Determine the (X, Y) coordinate at the center of the cell enclosing the given text.  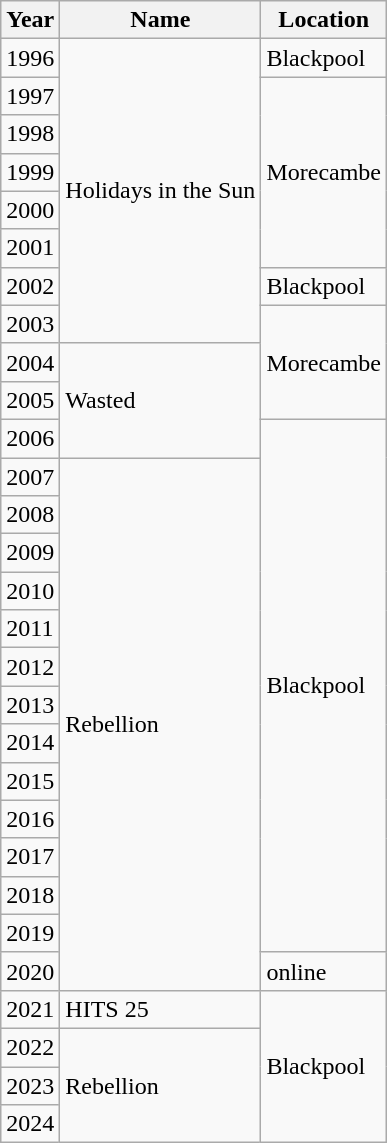
2009 (30, 553)
2006 (30, 438)
Name (160, 20)
2008 (30, 515)
2010 (30, 591)
2007 (30, 477)
2017 (30, 857)
2012 (30, 667)
2022 (30, 1047)
2013 (30, 705)
1999 (30, 172)
2019 (30, 933)
2016 (30, 819)
HITS 25 (160, 1009)
2021 (30, 1009)
2018 (30, 895)
2011 (30, 629)
2000 (30, 210)
2003 (30, 324)
2014 (30, 743)
1996 (30, 58)
1998 (30, 134)
2015 (30, 781)
Location (324, 20)
2020 (30, 971)
1997 (30, 96)
2004 (30, 362)
2001 (30, 248)
2023 (30, 1085)
online (324, 971)
2024 (30, 1124)
Wasted (160, 400)
2002 (30, 286)
Holidays in the Sun (160, 191)
Year (30, 20)
2005 (30, 400)
